Capture the cell that displays the provided text and extract its [X, Y] central coordinate. 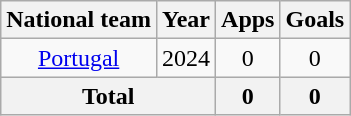
Year [186, 20]
2024 [186, 58]
Portugal [79, 58]
Total [108, 96]
Goals [315, 20]
National team [79, 20]
Apps [248, 20]
